Scan for the cell matching the given text and deliver its (x, y) coordinate at center. 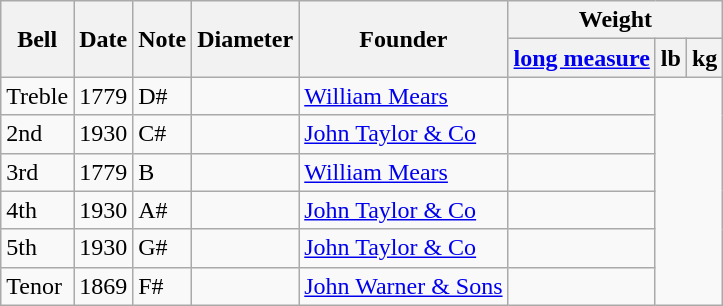
Bell (38, 39)
5th (38, 248)
long measure (582, 58)
C# (162, 134)
Weight (616, 20)
G# (162, 248)
Diameter (246, 39)
lb (670, 58)
Founder (404, 39)
B (162, 172)
D# (162, 96)
John Warner & Sons (404, 286)
2nd (38, 134)
A# (162, 210)
4th (38, 210)
Treble (38, 96)
kg (704, 58)
Note (162, 39)
Date (104, 39)
1869 (104, 286)
F# (162, 286)
3rd (38, 172)
Tenor (38, 286)
